Identify which cell holds the provided text, then report its [X, Y] central coordinate. 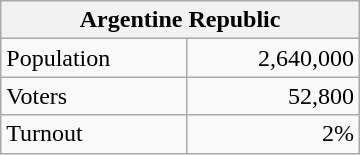
Population [94, 58]
52,800 [274, 96]
2,640,000 [274, 58]
Voters [94, 96]
Turnout [94, 134]
Argentine Republic [180, 20]
2% [274, 134]
